Find where the given text appears and provide that cell's center as (x, y) coordinate. 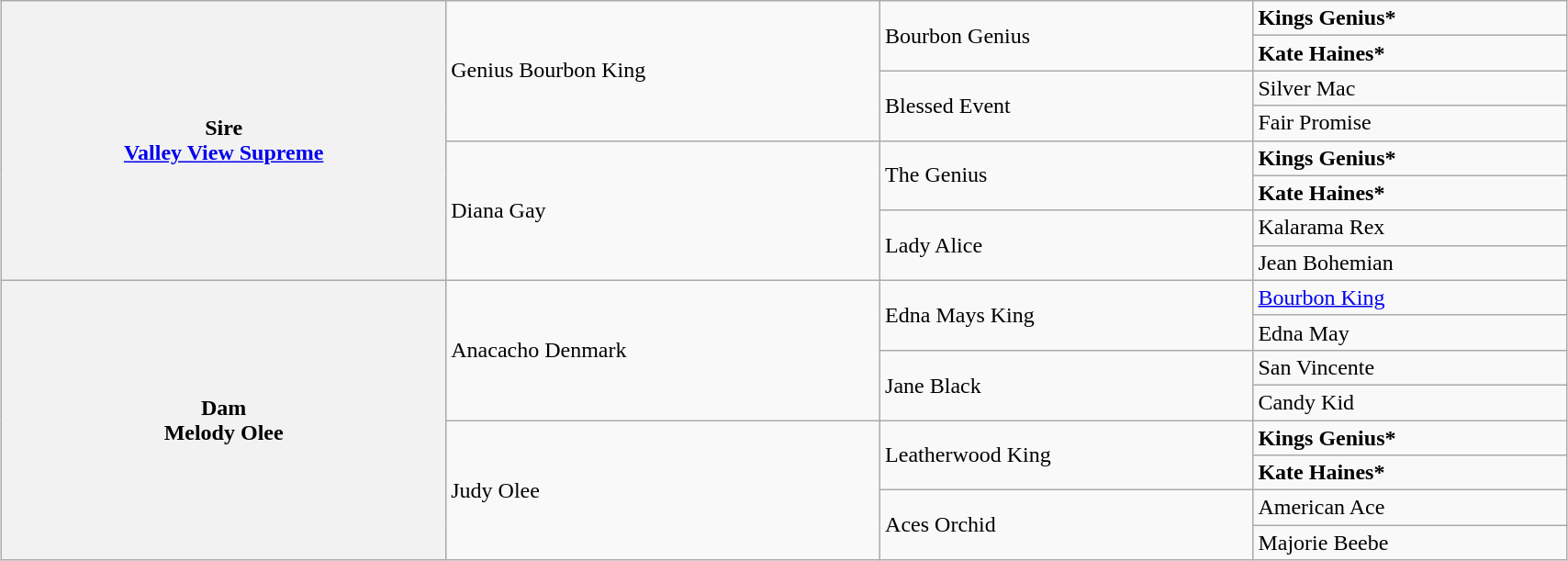
Genius Bourbon King (663, 71)
Fair Promise (1410, 123)
Edna Mays King (1067, 315)
Bourbon King (1410, 297)
American Ace (1410, 508)
San Vincente (1410, 367)
Judy Olee (663, 490)
Edna May (1410, 332)
SireValley View Supreme (224, 140)
Diana Gay (663, 210)
Kalarama Rex (1410, 228)
Blessed Event (1067, 106)
Candy Kid (1410, 402)
Silver Mac (1410, 88)
Bourbon Genius (1067, 36)
Anacacho Denmark (663, 350)
Jean Bohemian (1410, 263)
Aces Orchid (1067, 525)
The Genius (1067, 175)
Jane Black (1067, 385)
DamMelody Olee (224, 420)
Majorie Beebe (1410, 543)
Lady Alice (1067, 245)
Leatherwood King (1067, 455)
